Provide the (X, Y) coordinate of the cell's center where the given text is located.  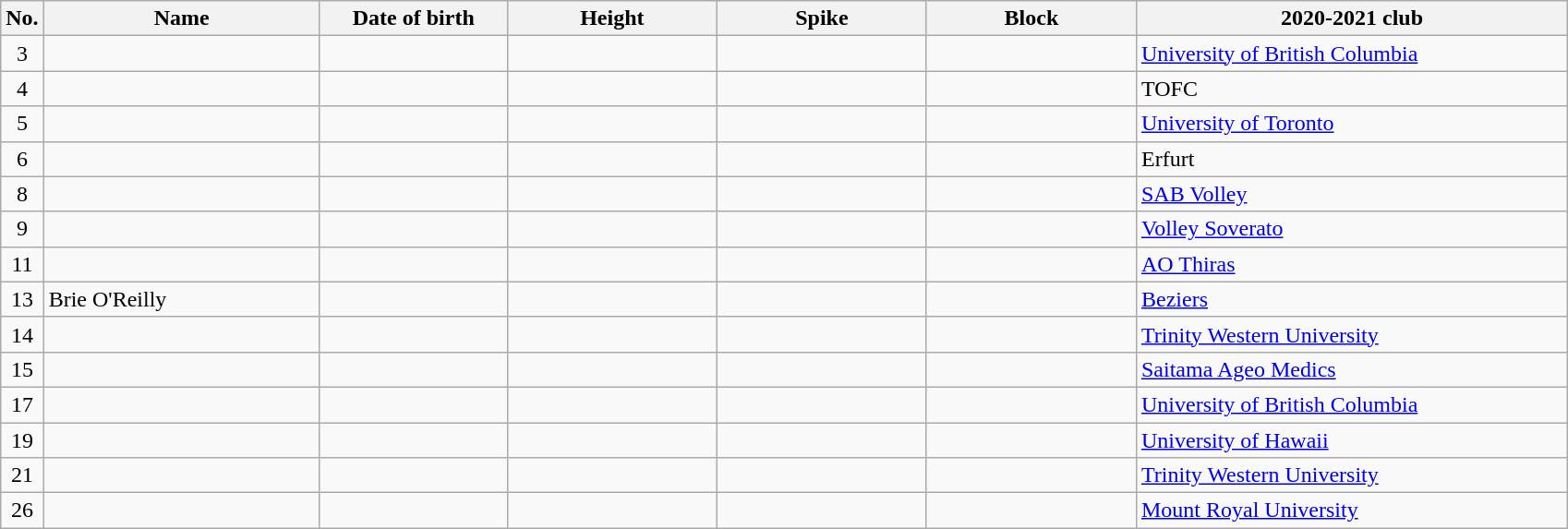
4 (22, 89)
17 (22, 404)
Brie O'Reilly (181, 299)
26 (22, 511)
University of Hawaii (1352, 440)
8 (22, 194)
Height (611, 18)
AO Thiras (1352, 264)
2020-2021 club (1352, 18)
No. (22, 18)
11 (22, 264)
15 (22, 369)
University of Toronto (1352, 124)
Volley Soverato (1352, 229)
Block (1031, 18)
9 (22, 229)
SAB Volley (1352, 194)
5 (22, 124)
21 (22, 475)
3 (22, 54)
Spike (822, 18)
19 (22, 440)
Mount Royal University (1352, 511)
6 (22, 159)
14 (22, 334)
Erfurt (1352, 159)
TOFC (1352, 89)
13 (22, 299)
Beziers (1352, 299)
Saitama Ageo Medics (1352, 369)
Name (181, 18)
Date of birth (414, 18)
